Capture the cell that displays the provided text and extract its [X, Y] central coordinate. 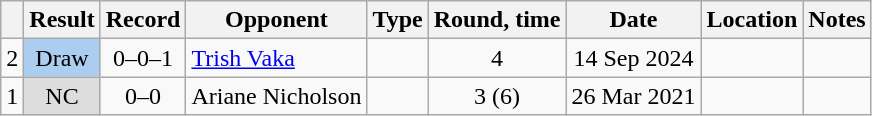
1 [12, 96]
Draw [62, 58]
Record [143, 20]
Result [62, 20]
Type [398, 20]
4 [497, 58]
0–0 [143, 96]
0–0–1 [143, 58]
NC [62, 96]
2 [12, 58]
3 (6) [497, 96]
14 Sep 2024 [634, 58]
Notes [837, 20]
Ariane Nicholson [276, 96]
Opponent [276, 20]
Trish Vaka [276, 58]
Round, time [497, 20]
26 Mar 2021 [634, 96]
Date [634, 20]
Location [752, 20]
